Pinpoint the cell where the given text exists, returning its [X, Y] midpoint coordinate. 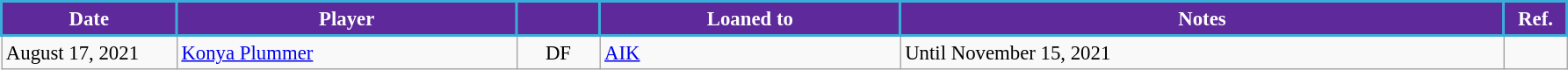
DF [559, 52]
Date [90, 19]
Until November 15, 2021 [1202, 52]
AIK [750, 52]
Notes [1202, 19]
August 17, 2021 [90, 52]
Konya Plummer [346, 52]
Player [346, 19]
Loaned to [750, 19]
Ref. [1535, 19]
